Locate the cell with the specified text and output its [X, Y] center coordinate. 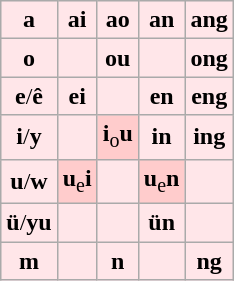
u/w [29, 181]
ing [209, 137]
e/ê [29, 96]
m [29, 261]
eng [209, 96]
ü/yu [29, 223]
in [162, 137]
ün [162, 223]
uen [162, 181]
ei [77, 96]
ang [209, 20]
ng [209, 261]
n [118, 261]
uei [77, 181]
ong [209, 58]
iou [118, 137]
ai [77, 20]
an [162, 20]
i/y [29, 137]
a [29, 20]
en [162, 96]
o [29, 58]
ao [118, 20]
ou [118, 58]
